Locate the cell with the specified text and output its (X, Y) center coordinate. 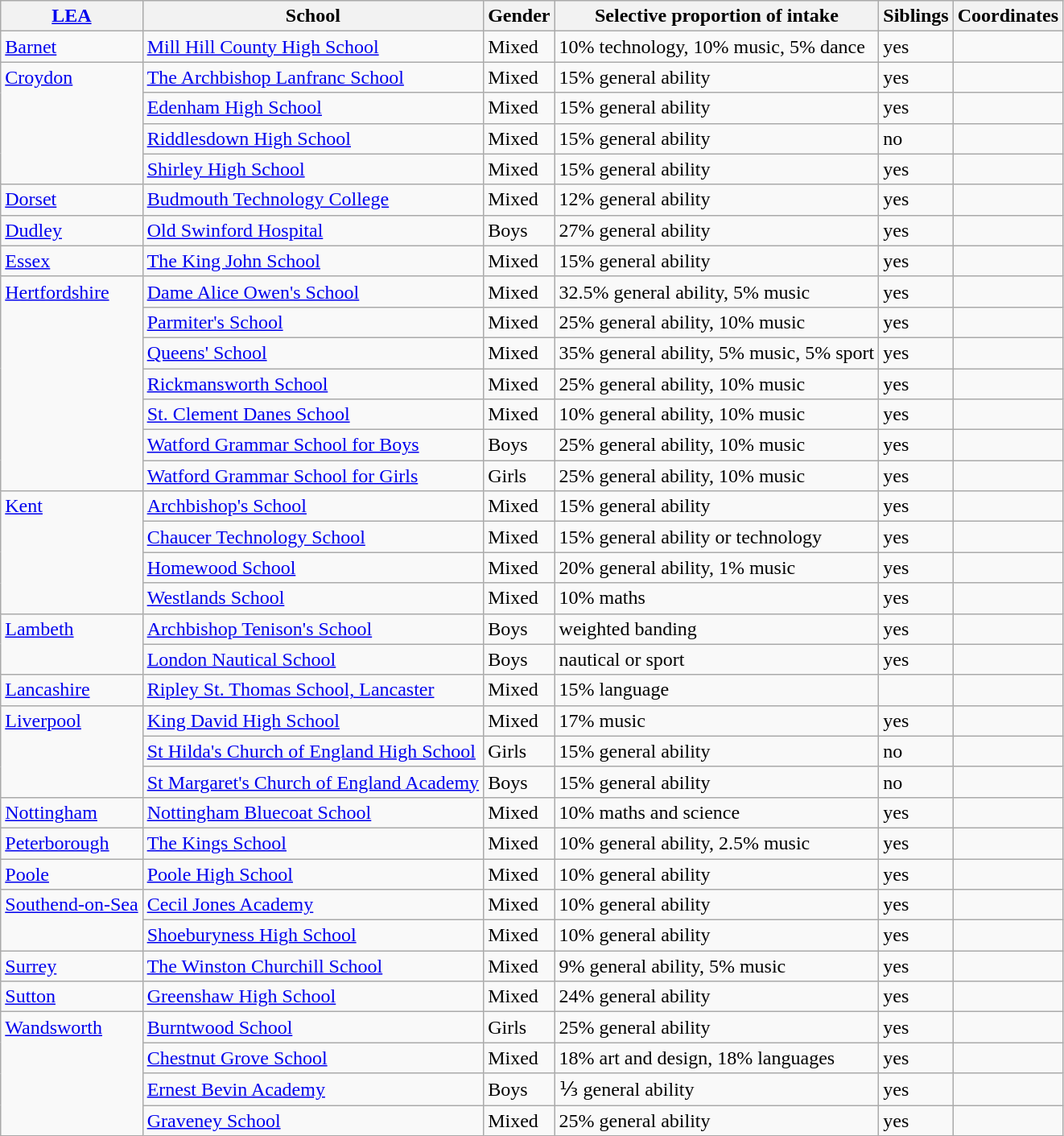
Homewood School (313, 568)
Dorset (72, 200)
17% music (716, 721)
Chestnut Grove School (313, 1058)
Shirley High School (313, 169)
The Winston Churchill School (313, 966)
Lambeth (72, 644)
35% general ability, 5% music, 5% sport (716, 353)
Barnet (72, 47)
⅓ general ability (716, 1089)
Wandsworth (72, 1074)
Peterborough (72, 843)
Dudley (72, 230)
Gender (519, 16)
Hertfordshire (72, 383)
Watford Grammar School for Girls (313, 476)
Riddlesdown High School (313, 138)
The Archbishop Lanfranc School (313, 77)
weighted banding (716, 629)
Liverpool (72, 751)
The Kings School (313, 843)
10% technology, 10% music, 5% dance (716, 47)
Old Swinford Hospital (313, 230)
Surrey (72, 966)
Southend-on-Sea (72, 920)
Essex (72, 261)
King David High School (313, 721)
Mill Hill County High School (313, 47)
Lancashire (72, 690)
20% general ability, 1% music (716, 568)
Queens' School (313, 353)
Burntwood School (313, 1027)
St. Clement Danes School (313, 415)
St Hilda's Church of England High School (313, 751)
18% art and design, 18% languages (716, 1058)
Edenham High School (313, 108)
10% general ability, 2.5% music (716, 843)
27% general ability (716, 230)
Ernest Bevin Academy (313, 1089)
15% general ability or technology (716, 537)
Ripley St. Thomas School, Lancaster (313, 690)
Croydon (72, 123)
Budmouth Technology College (313, 200)
24% general ability (716, 997)
The King John School (313, 261)
Nottingham (72, 812)
Archbishop's School (313, 506)
Westlands School (313, 598)
Rickmansworth School (313, 384)
LEA (72, 16)
Coordinates (1008, 16)
Archbishop Tenison's School (313, 629)
Graveney School (313, 1120)
St Margaret's Church of England Academy (313, 782)
Watford Grammar School for Boys (313, 445)
12% general ability (716, 200)
Selective proportion of intake (716, 16)
Cecil Jones Academy (313, 905)
32.5% general ability, 5% music (716, 291)
Poole High School (313, 874)
Poole (72, 874)
Kent (72, 552)
Greenshaw High School (313, 997)
10% general ability, 10% music (716, 415)
10% maths and science (716, 812)
Parmiter's School (313, 322)
nautical or sport (716, 659)
15% language (716, 690)
Nottingham Bluecoat School (313, 812)
Siblings (916, 16)
9% general ability, 5% music (716, 966)
Sutton (72, 997)
10% maths (716, 598)
Chaucer Technology School (313, 537)
London Nautical School (313, 659)
School (313, 16)
Dame Alice Owen's School (313, 291)
Shoeburyness High School (313, 936)
